Scan for the cell matching the given text and deliver its [x, y] coordinate at center. 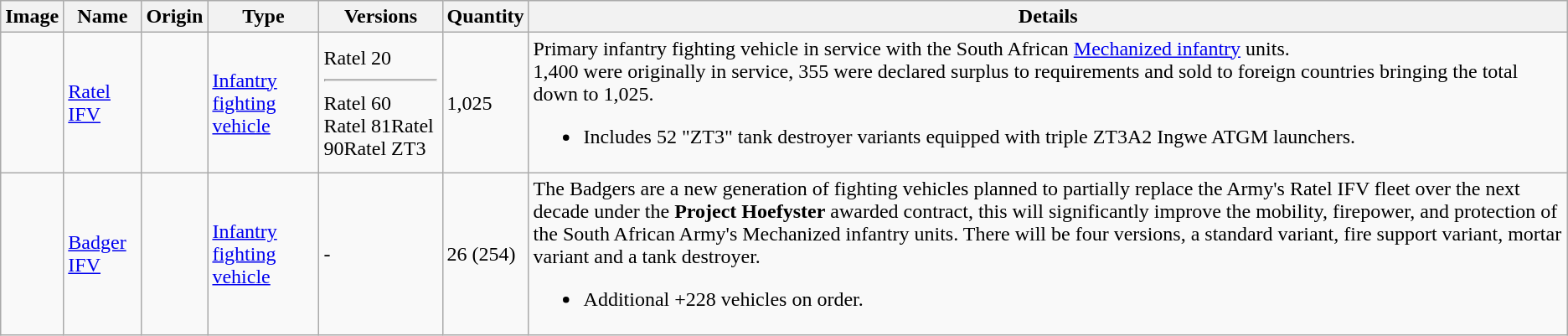
Image [32, 17]
Name [102, 17]
Badger IFV [102, 254]
Origin [174, 17]
Type [263, 17]
Versions [380, 17]
26 (254) [486, 254]
Ratel IFV [102, 102]
- [380, 254]
1,025 [486, 102]
Details [1048, 17]
Ratel 20Ratel 60Ratel 81Ratel 90Ratel ZT3 [380, 102]
Quantity [486, 17]
